Capture the cell that displays the provided text and extract its [x, y] central coordinate. 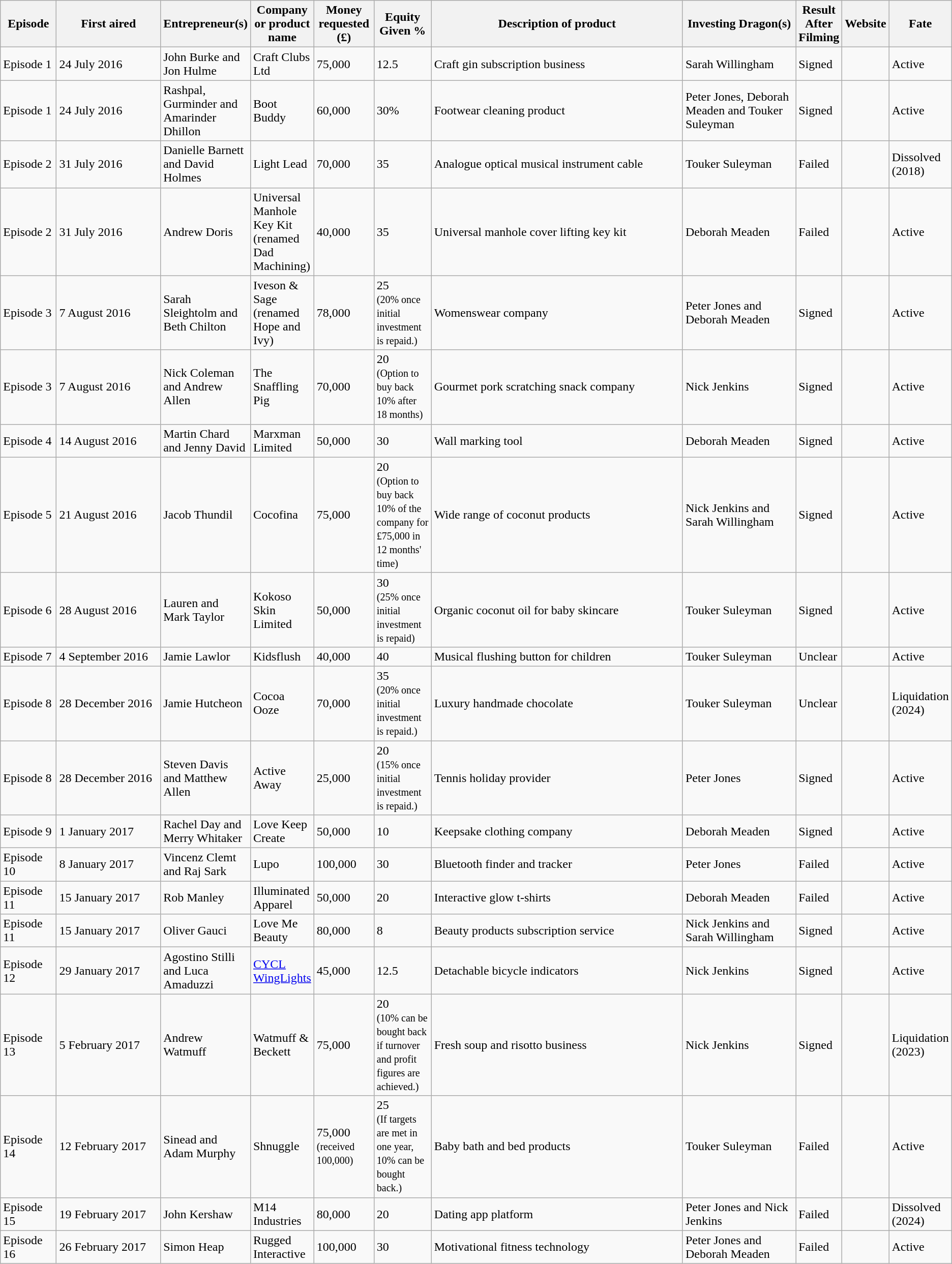
Jamie Lawlor [205, 656]
Fresh soup and risotto business [557, 1045]
Shnuggle [282, 1147]
30% [403, 111]
Lupo [282, 864]
75,000 (received 100,000) [344, 1147]
Result After Filming [819, 24]
Wide range of coconut products [557, 515]
Universal manhole cover lifting key kit [557, 232]
Steven Davis and Matthew Allen [205, 777]
5 February 2017 [109, 1045]
Money requested (£) [344, 24]
20 (Option to buy back 10% of the company for £75,000 in 12 months' time) [403, 515]
14 August 2016 [109, 440]
Watmuff & Beckett [282, 1045]
19 February 2017 [109, 1214]
8 January 2017 [109, 864]
Martin Chard and Jenny David [205, 440]
Jacob Thundil [205, 515]
26 February 2017 [109, 1247]
Universal Manhole Key Kit (renamed Dad Machining) [282, 232]
40 [403, 656]
Sarah Sleightolm and Beth Chilton [205, 313]
4 September 2016 [109, 656]
Episode 15 [28, 1214]
Rachel Day and Merry Whitaker [205, 832]
Beauty products subscription service [557, 930]
Marxman Limited [282, 440]
Episode 7 [28, 656]
Episode 13 [28, 1045]
Simon Heap [205, 1247]
12 February 2017 [109, 1147]
Episode 9 [28, 832]
Entrepreneur(s) [205, 24]
John Kershaw [205, 1214]
Andrew Watmuff [205, 1045]
M14 Industries [282, 1214]
Kidsflush [282, 656]
20 (Option to buy back 10% after 18 months) [403, 387]
Boot Buddy [282, 111]
Andrew Doris [205, 232]
Rashpal, Gurminder and Amarinder Dhillon [205, 111]
Light Lead [282, 164]
Vincenz Clemt and Raj Sark [205, 864]
Equity Given % [403, 24]
Lauren and Mark Taylor [205, 610]
Company or product name [282, 24]
Baby bath and bed products [557, 1147]
20 (15% once initial investment is repaid.) [403, 777]
Dating app platform [557, 1214]
First aired [109, 24]
CYCL WingLights [282, 971]
Description of product [557, 24]
Investing Dragon(s) [739, 24]
21 August 2016 [109, 515]
25 (If targets are met in one year, 10% can be bought back.) [403, 1147]
Agostino Stilli and Luca Amaduzzi [205, 971]
8 [403, 930]
Liquidation (2023) [920, 1045]
Iveson & Sage (renamed Hope and Ivy) [282, 313]
Dissolved (2018) [920, 164]
Craft gin subscription business [557, 64]
Analogue optical musical instrument cable [557, 164]
Gourmet pork scratching snack company [557, 387]
Episode 6 [28, 610]
25,000 [344, 777]
Love Me Beauty [282, 930]
Interactive glow t-shirts [557, 898]
78,000 [344, 313]
Musical flushing button for children [557, 656]
Episode 5 [28, 515]
Illuminated Apparel [282, 898]
Fate [920, 24]
Bluetooth finder and tracker [557, 864]
Active Away [282, 777]
Dissolved (2024) [920, 1214]
Danielle Barnett and David Holmes [205, 164]
Jamie Hutcheon [205, 703]
Keepsake clothing company [557, 832]
Sarah Willingham [739, 64]
Nick Coleman and Andrew Allen [205, 387]
Womenswear company [557, 313]
Kokoso Skin Limited [282, 610]
Episode 10 [28, 864]
Rob Manley [205, 898]
John Burke and Jon Hulme [205, 64]
Liquidation (2024) [920, 703]
60,000 [344, 111]
The Snaffling Pig [282, 387]
Motivational fitness technology [557, 1247]
Episode 12 [28, 971]
Episode 14 [28, 1147]
10 [403, 832]
Craft Clubs Ltd [282, 64]
20 (10% can be bought back if turnover and profit figures are achieved.) [403, 1045]
Tennis holiday provider [557, 777]
Cocofina [282, 515]
Peter Jones, Deborah Meaden and Touker Suleyman [739, 111]
Organic coconut oil for baby skincare [557, 610]
Sinead and Adam Murphy [205, 1147]
Episode 16 [28, 1247]
Luxury handmade chocolate [557, 703]
29 January 2017 [109, 971]
35 (20% once initial investment is repaid.) [403, 703]
Cocoa Ooze [282, 703]
Footwear cleaning product [557, 111]
Peter Jones and Nick Jenkins [739, 1214]
Wall marking tool [557, 440]
Rugged Interactive [282, 1247]
Website [866, 24]
1 January 2017 [109, 832]
Episode [28, 24]
30 (25% once initial investment is repaid) [403, 610]
Detachable bicycle indicators [557, 971]
Oliver Gauci [205, 930]
Love Keep Create [282, 832]
28 August 2016 [109, 610]
Episode 4 [28, 440]
45,000 [344, 971]
25 (20% once initial investment is repaid.) [403, 313]
